Provide the [x, y] coordinate of the cell's center where the given text is located.  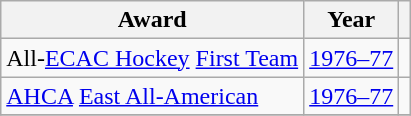
AHCA East All-American [152, 96]
Award [152, 20]
All-ECAC Hockey First Team [152, 58]
Year [352, 20]
